Output the [X, Y] coordinate of the center of the cell containing the given text.  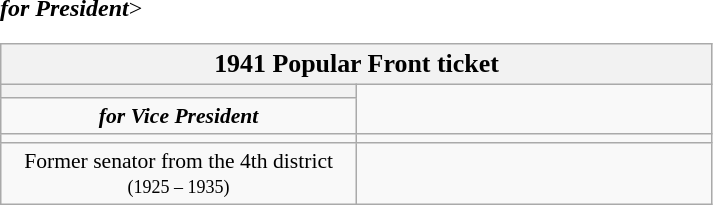
1941 Popular Front ticket [356, 64]
Former senator from the 4th district(1925 – 1935) [179, 174]
for Vice President [179, 116]
